Determine the [x, y] coordinate at the center of the cell enclosing the given text.  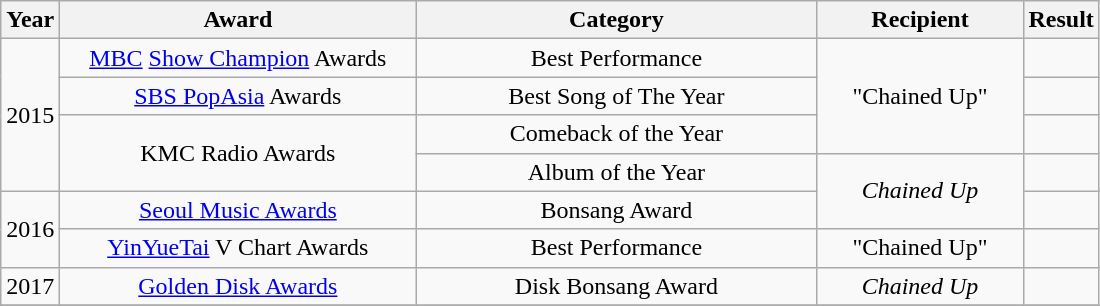
Album of the Year [616, 172]
Year [30, 20]
2015 [30, 115]
Category [616, 20]
Bonsang Award [616, 210]
Golden Disk Awards [238, 286]
Seoul Music Awards [238, 210]
Result [1061, 20]
MBC Show Champion Awards [238, 58]
Best Song of The Year [616, 96]
Recipient [920, 20]
Award [238, 20]
KMC Radio Awards [238, 153]
YinYueTai V Chart Awards [238, 248]
SBS PopAsia Awards [238, 96]
2016 [30, 229]
2017 [30, 286]
Comeback of the Year [616, 134]
Disk Bonsang Award [616, 286]
